Extract the [x, y] coordinate from the center of the cell holding the provided text.  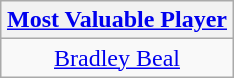
Most Valuable Player [116, 20]
Bradley Beal [116, 58]
